Locate the cell with the specified text and output its [X, Y] center coordinate. 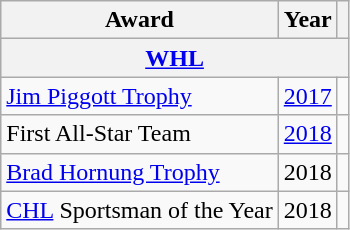
Brad Hornung Trophy [140, 172]
2017 [308, 96]
Award [140, 20]
Year [308, 20]
Jim Piggott Trophy [140, 96]
First All-Star Team [140, 134]
CHL Sportsman of the Year [140, 210]
WHL [175, 58]
